Return the (X, Y) coordinate for the center point of the cell that contains the specified text.  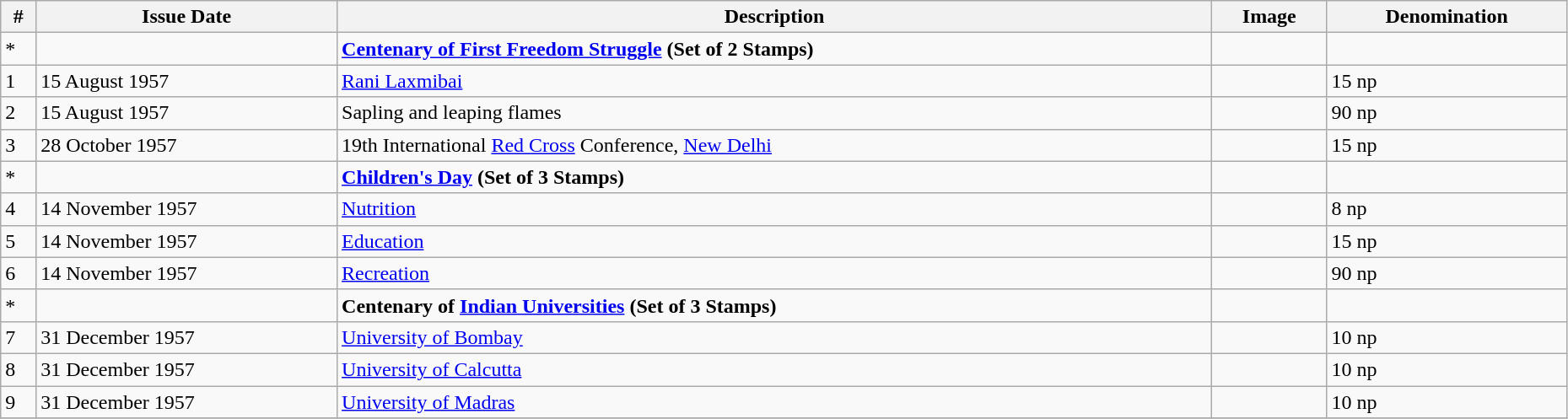
Rani Laxmibai (774, 81)
6 (19, 273)
3 (19, 145)
Centenary of Indian Universities (Set of 3 Stamps) (774, 305)
Education (774, 241)
Sapling and leaping flames (774, 113)
Nutrition (774, 209)
Recreation (774, 273)
5 (19, 241)
Denomination (1447, 17)
4 (19, 209)
8 np (1447, 209)
2 (19, 113)
8 (19, 369)
9 (19, 402)
Image (1269, 17)
19th International Red Cross Conference, New Delhi (774, 145)
Issue Date (187, 17)
University of Calcutta (774, 369)
7 (19, 337)
28 October 1957 (187, 145)
1 (19, 81)
University of Madras (774, 402)
Children's Day (Set of 3 Stamps) (774, 177)
# (19, 17)
Description (774, 17)
Centenary of First Freedom Struggle (Set of 2 Stamps) (774, 49)
University of Bombay (774, 337)
